From the cell containing the given text, extract its center point as [X, Y] coordinate. 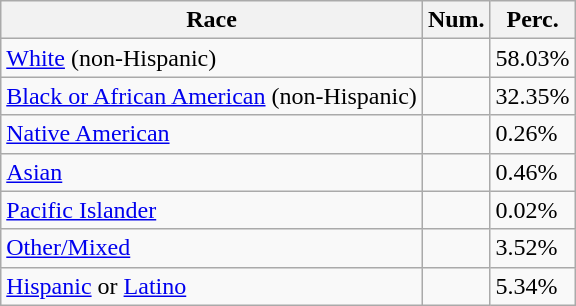
Pacific Islander [212, 210]
Hispanic or Latino [212, 286]
Other/Mixed [212, 248]
0.02% [532, 210]
White (non-Hispanic) [212, 58]
3.52% [532, 248]
0.46% [532, 172]
Num. [456, 20]
Race [212, 20]
58.03% [532, 58]
Asian [212, 172]
Native American [212, 134]
Black or African American (non-Hispanic) [212, 96]
Perc. [532, 20]
0.26% [532, 134]
32.35% [532, 96]
5.34% [532, 286]
